Capture the cell that displays the provided text and extract its (X, Y) central coordinate. 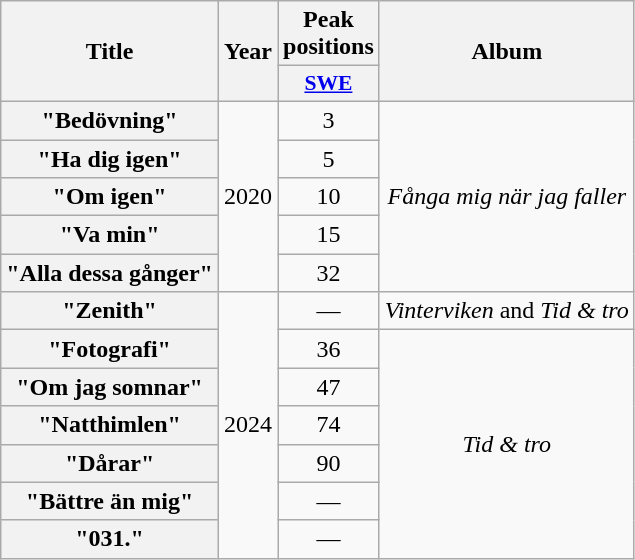
Peak positions (329, 34)
"Va min" (110, 235)
90 (329, 463)
15 (329, 235)
Title (110, 52)
"Bättre än mig" (110, 501)
2020 (248, 196)
"Om jag somnar" (110, 387)
Year (248, 52)
Album (506, 52)
"Bedövning" (110, 120)
32 (329, 273)
"Ha dig igen" (110, 159)
"Om igen" (110, 197)
SWE (329, 84)
"Fotografi" (110, 349)
Tid & tro (506, 444)
74 (329, 425)
10 (329, 197)
5 (329, 159)
"Natthimlen" (110, 425)
"Zenith" (110, 311)
"Alla dessa gånger" (110, 273)
47 (329, 387)
"Dårar" (110, 463)
Fånga mig när jag faller (506, 196)
"031." (110, 539)
3 (329, 120)
36 (329, 349)
Vinterviken and Tid & tro (506, 311)
2024 (248, 425)
